Identify which cell holds the provided text, then report its (x, y) central coordinate. 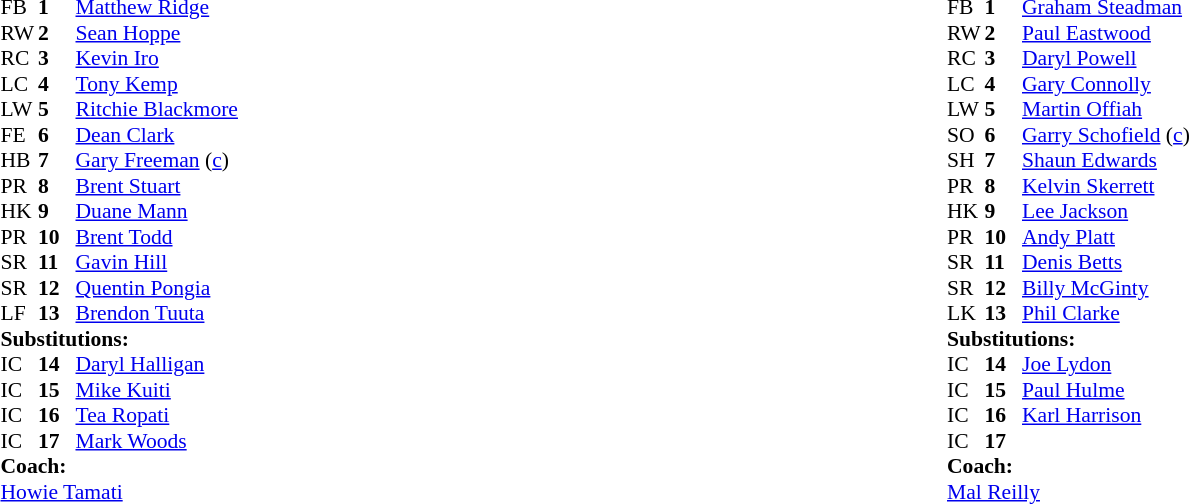
Brent Stuart (157, 186)
HB (19, 161)
Sean Hoppe (157, 33)
Tony Kemp (157, 84)
Brent Todd (157, 237)
Mark Woods (157, 441)
FE (19, 135)
LK (966, 313)
Gary Freeman (c) (157, 161)
Kevin Iro (157, 59)
Coach: (118, 467)
SO (966, 135)
LF (19, 313)
Quentin Pongia (157, 288)
SH (966, 161)
Tea Ropati (157, 415)
Duane Mann (157, 211)
Brendon Tuuta (157, 313)
Ritchie Blackmore (157, 109)
Gavin Hill (157, 263)
Dean Clark (157, 135)
Substitutions: (118, 339)
Daryl Halligan (157, 365)
Mike Kuiti (157, 390)
